Identify which cell holds the provided text, then report its (X, Y) central coordinate. 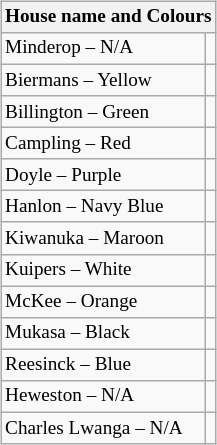
Mukasa – Black (104, 333)
Doyle – Purple (104, 175)
Campling – Red (104, 144)
Charles Lwanga – N/A (104, 428)
Kuipers – White (104, 270)
McKee – Orange (104, 302)
Reesinck – Blue (104, 365)
Heweston – N/A (104, 397)
Kiwanuka – Maroon (104, 238)
Hanlon – Navy Blue (104, 207)
Biermans – Yellow (104, 80)
House name and Colours (109, 17)
Minderop – N/A (104, 49)
Billington – Green (104, 112)
